Provide the (X, Y) coordinate of the cell's center where the given text is located.  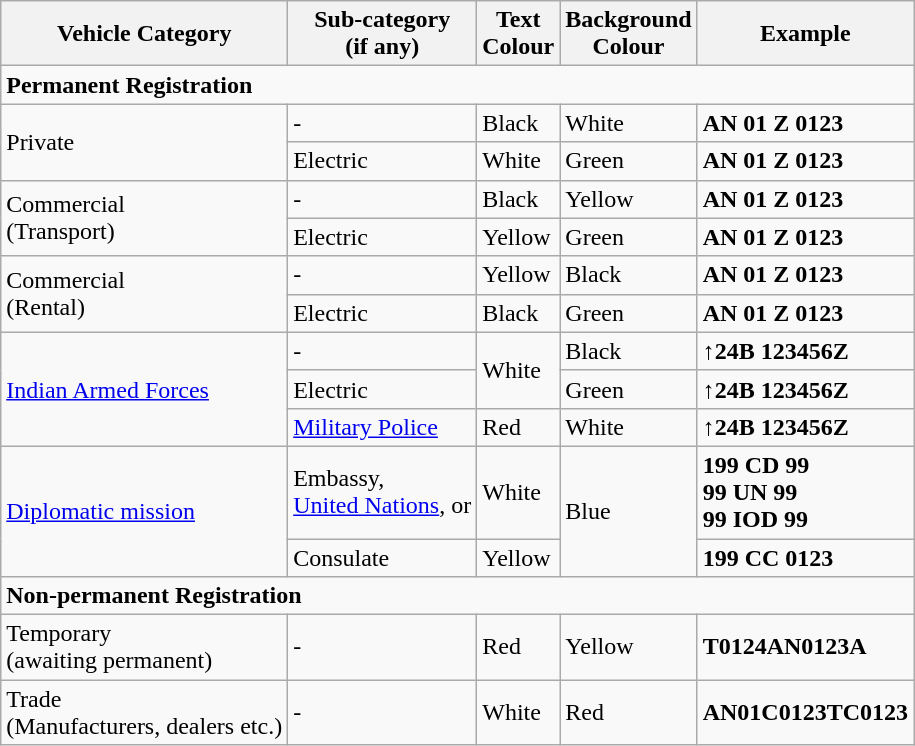
T0124AN0123A (805, 648)
Sub-category (if any) (382, 34)
Commercial (Rental) (144, 294)
Private (144, 142)
Background Colour (628, 34)
Commercial (Transport) (144, 218)
Non-permanent Registration (458, 596)
Indian Armed Forces (144, 389)
Trade(Manufacturers, dealers etc.) (144, 712)
Embassy, United Nations, or (382, 492)
Diplomatic mission (144, 511)
AN01C0123TC0123 (805, 712)
Blue (628, 511)
Text Colour (518, 34)
Permanent Registration (458, 85)
199 CC 0123 (805, 557)
Military Police (382, 427)
Vehicle Category (144, 34)
199 CD 99 99 UN 99 99 IOD 99 (805, 492)
Example (805, 34)
Temporary (awaiting permanent) (144, 648)
Consulate (382, 557)
